Output the (X, Y) coordinate of the center of the cell containing the given text.  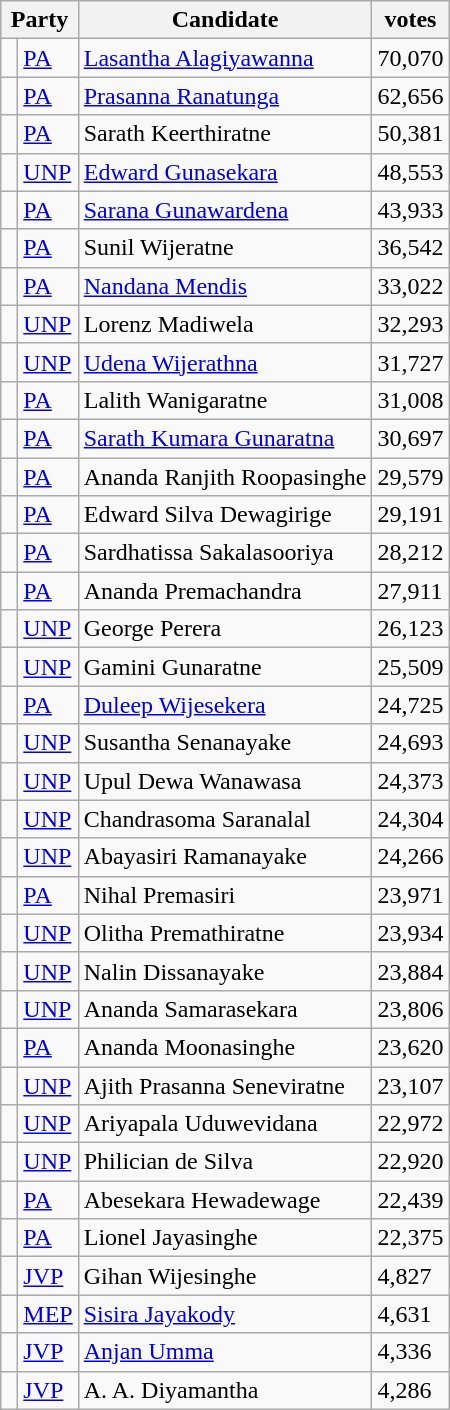
Candidate (225, 20)
23,934 (410, 933)
votes (410, 20)
24,693 (410, 743)
23,620 (410, 1047)
24,373 (410, 781)
29,191 (410, 515)
Sarath Keerthiratne (225, 134)
Nalin Dissanayake (225, 971)
22,972 (410, 1124)
Party (40, 20)
A. A. Diyamantha (225, 1390)
Abesekara Hewadewage (225, 1200)
Ananda Samarasekara (225, 1009)
Sarana Gunawardena (225, 210)
Edward Gunasekara (225, 172)
Anjan Umma (225, 1352)
Sardhatissa Sakalasooriya (225, 553)
Ananda Premachandra (225, 591)
25,509 (410, 667)
MEP (48, 1314)
Ananda Ranjith Roopasinghe (225, 477)
23,806 (410, 1009)
Duleep Wijesekera (225, 705)
23,971 (410, 895)
Nihal Premasiri (225, 895)
Sunil Wijeratne (225, 248)
Prasanna Ranatunga (225, 96)
Sisira Jayakody (225, 1314)
Edward Silva Dewagirige (225, 515)
Lalith Wanigaratne (225, 400)
23,107 (410, 1085)
43,933 (410, 210)
Lorenz Madiwela (225, 324)
Ananda Moonasinghe (225, 1047)
4,336 (410, 1352)
24,304 (410, 819)
Susantha Senanayake (225, 743)
26,123 (410, 629)
Gamini Gunaratne (225, 667)
28,212 (410, 553)
George Perera (225, 629)
30,697 (410, 438)
48,553 (410, 172)
50,381 (410, 134)
31,727 (410, 362)
31,008 (410, 400)
Abayasiri Ramanayake (225, 857)
Upul Dewa Wanawasa (225, 781)
22,439 (410, 1200)
Sarath Kumara Gunaratna (225, 438)
Olitha Premathiratne (225, 933)
22,375 (410, 1238)
62,656 (410, 96)
Chandrasoma Saranalal (225, 819)
36,542 (410, 248)
Gihan Wijesinghe (225, 1276)
24,725 (410, 705)
Ajith Prasanna Seneviratne (225, 1085)
Philician de Silva (225, 1162)
4,286 (410, 1390)
4,827 (410, 1276)
22,920 (410, 1162)
Udena Wijerathna (225, 362)
32,293 (410, 324)
24,266 (410, 857)
Nandana Mendis (225, 286)
70,070 (410, 58)
27,911 (410, 591)
Lasantha Alagiyawanna (225, 58)
33,022 (410, 286)
23,884 (410, 971)
Lionel Jayasinghe (225, 1238)
29,579 (410, 477)
Ariyapala Uduwevidana (225, 1124)
4,631 (410, 1314)
